Find where the given text appears and provide that cell's center as (X, Y) coordinate. 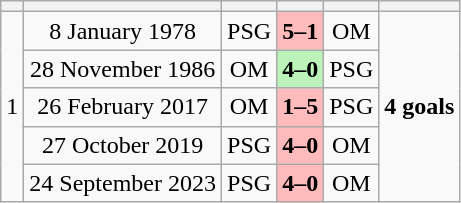
1 (12, 107)
24 September 2023 (123, 183)
28 November 1986 (123, 69)
27 October 2019 (123, 145)
4 goals (420, 107)
8 January 1978 (123, 31)
1–5 (300, 107)
5–1 (300, 31)
26 February 2017 (123, 107)
